Determine the (x, y) coordinate at the center of the cell enclosing the given text.  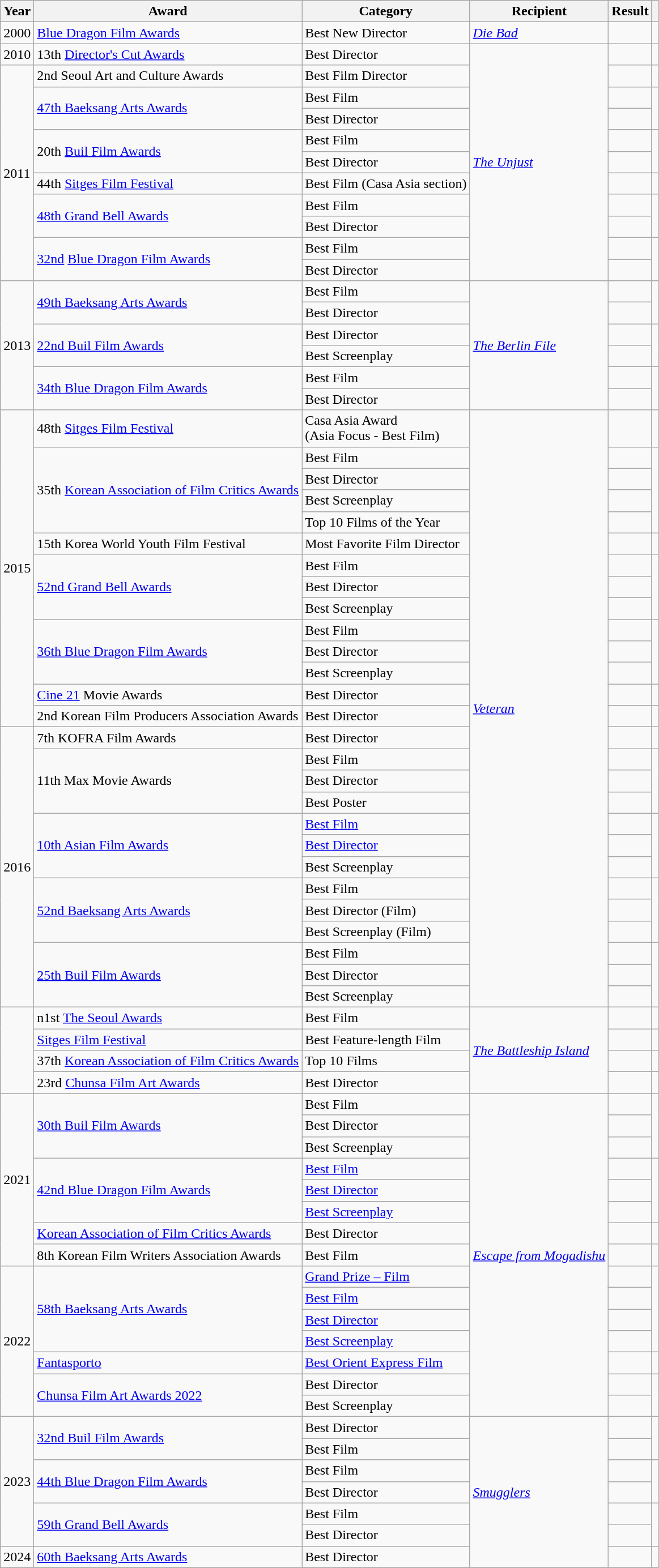
2024 (17, 1557)
7th KOFRA Film Awards (168, 738)
2nd Seoul Art and Culture Awards (168, 76)
32nd Buil Film Awards (168, 1438)
2010 (17, 54)
The Berlin File (539, 345)
2000 (17, 33)
Recipient (539, 11)
48th Grand Bell Awards (168, 216)
32nd Blue Dragon Film Awards (168, 259)
Chunsa Film Art Awards 2022 (168, 1395)
22nd Buil Film Awards (168, 345)
Category (386, 11)
Veteran (539, 709)
The Unjust (539, 162)
Casa Asia Award (Asia Focus - Best Film) (386, 428)
11th Max Movie Awards (168, 781)
23rd Chunsa Film Art Awards (168, 1083)
15th Korea World Youth Film Festival (168, 544)
20th Buil Film Awards (168, 151)
35th Korean Association of Film Critics Awards (168, 490)
2011 (17, 173)
Best Feature-length Film (386, 1040)
59th Grand Bell Awards (168, 1524)
2023 (17, 1481)
10th Asian Film Awards (168, 845)
Cine 21 Movie Awards (168, 695)
36th Blue Dragon Film Awards (168, 652)
49th Baeksang Arts Awards (168, 302)
52nd Baeksang Arts Awards (168, 910)
Top 10 Films of the Year (386, 522)
52nd Grand Bell Awards (168, 587)
Fantasporto (168, 1363)
34th Blue Dragon Film Awards (168, 388)
Best Orient Express Film (386, 1363)
Blue Dragon Film Awards (168, 33)
Grand Prize – Film (386, 1276)
8th Korean Film Writers Association Awards (168, 1255)
Result (630, 11)
44th Blue Dragon Film Awards (168, 1481)
Sitges Film Festival (168, 1040)
58th Baeksang Arts Awards (168, 1309)
25th Buil Film Awards (168, 975)
2nd Korean Film Producers Association Awards (168, 716)
Award (168, 11)
Best Director (Film) (386, 910)
42nd Blue Dragon Film Awards (168, 1190)
Most Favorite Film Director (386, 544)
2013 (17, 345)
Smugglers (539, 1492)
Best Film Director (386, 76)
2015 (17, 569)
37th Korean Association of Film Critics Awards (168, 1061)
Korean Association of Film Critics Awards (168, 1233)
Best Film (Casa Asia section) (386, 183)
44th Sitges Film Festival (168, 183)
Best Poster (386, 802)
2016 (17, 868)
2022 (17, 1341)
48th Sitges Film Festival (168, 428)
47th Baeksang Arts Awards (168, 108)
2021 (17, 1180)
60th Baeksang Arts Awards (168, 1557)
30th Buil Film Awards (168, 1126)
Escape from Mogadishu (539, 1255)
n1st The Seoul Awards (168, 1018)
Year (17, 11)
Best Screenplay (Film) (386, 932)
Best New Director (386, 33)
The Battleship Island (539, 1050)
13th Director's Cut Awards (168, 54)
Die Bad (539, 33)
Top 10 Films (386, 1061)
